From the cell containing the given text, extract its center point as (X, Y) coordinate. 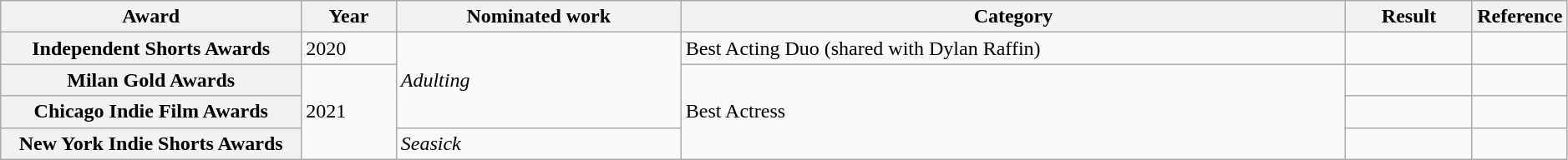
Reference (1520, 17)
Seasick (538, 143)
New York Indie Shorts Awards (151, 143)
Best Acting Duo (shared with Dylan Raffin) (1013, 48)
Category (1013, 17)
Best Actress (1013, 112)
Nominated work (538, 17)
Year (349, 17)
Chicago Indie Film Awards (151, 112)
Independent Shorts Awards (151, 48)
Result (1409, 17)
Milan Gold Awards (151, 80)
2021 (349, 112)
2020 (349, 48)
Adulting (538, 80)
Award (151, 17)
